Return the [x, y] coordinate for the center point of the cell that contains the specified text.  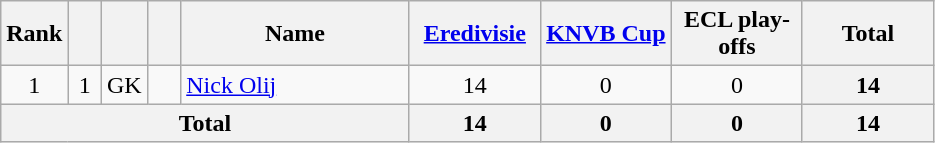
GK [124, 85]
KNVB Cup [606, 34]
Name [296, 34]
Rank [34, 34]
Eredivisie [474, 34]
Nick Olij [296, 85]
ECL play-offs [736, 34]
